From the cell containing the given text, extract its center point as [x, y] coordinate. 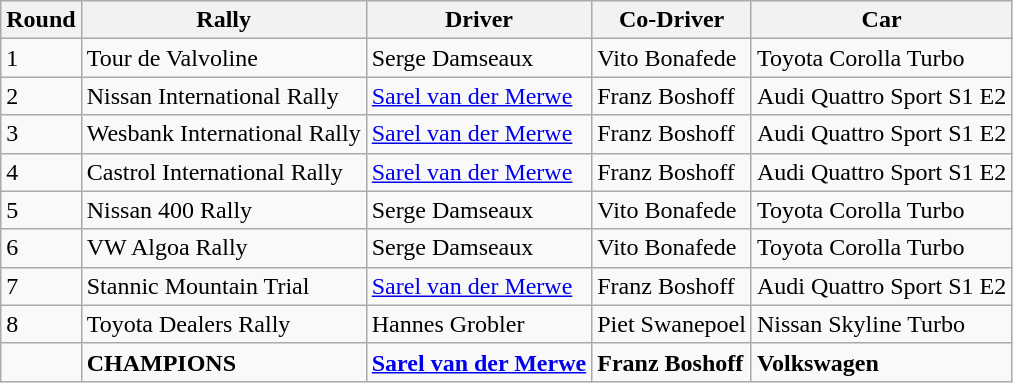
5 [41, 210]
4 [41, 172]
Hannes Grobler [478, 324]
3 [41, 134]
Rally [224, 20]
Car [881, 20]
Tour de Valvoline [224, 58]
CHAMPIONS [224, 362]
Co-Driver [672, 20]
Volkswagen [881, 362]
Nissan Skyline Turbo [881, 324]
Castrol International Rally [224, 172]
Driver [478, 20]
Toyota Dealers Rally [224, 324]
VW Algoa Rally [224, 248]
Wesbank International Rally [224, 134]
Round [41, 20]
1 [41, 58]
Stannic Mountain Trial [224, 286]
Piet Swanepoel [672, 324]
Nissan International Rally [224, 96]
8 [41, 324]
2 [41, 96]
6 [41, 248]
Nissan 400 Rally [224, 210]
7 [41, 286]
